Locate the cell with the specified text and output its (x, y) center coordinate. 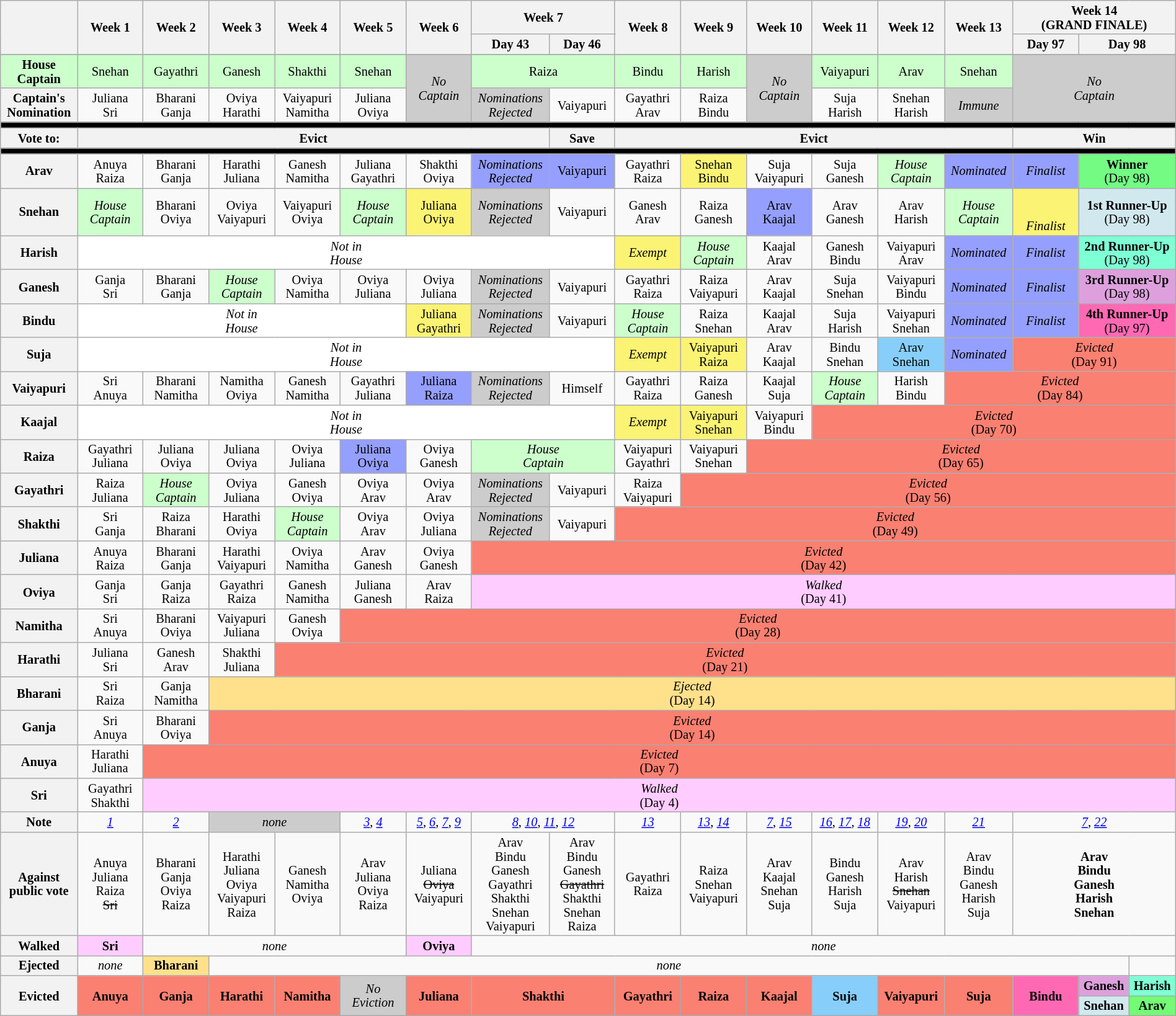
13, 14 (713, 822)
ShakthiOviya (439, 171)
GaneshBindu (845, 253)
Himself (582, 388)
Ejected(Day 14) (692, 693)
NoEviction (373, 996)
BharaniGanjaOviyaRaiza (176, 883)
Day 46 (582, 44)
HarishBindu (911, 388)
VaiyapuriGayathri (648, 457)
ShakthiJuliana (242, 660)
AravKaajalSnehanSuja (779, 883)
Week 7 (543, 17)
Evicted(Day 84) (1061, 388)
Day 97 (1046, 44)
VaiyapuriArav (911, 253)
Evicted(Day 65) (961, 457)
Evicted(Day 91) (1094, 355)
Winner(Day 98) (1127, 171)
Day 98 (1127, 44)
GayathriArav (648, 105)
Evicted(Day 28) (758, 625)
VaiyapuriRaiza (713, 355)
Ejected (39, 965)
OviyaHarathi (242, 105)
GaneshNamithaOviya (308, 883)
Immune (979, 105)
Walked (39, 945)
3rd Runner-Up(Day 98) (1127, 287)
5, 6, 7, 9 (439, 822)
21 (979, 822)
AnuyaJulianaRaizaSri (110, 883)
AravHarishSnehanVaiyapuri (911, 883)
SnehanBindu (713, 171)
Walked(Day 4) (660, 795)
RaizaBindu (713, 105)
HarathiOviya (242, 524)
BinduSnehan (845, 355)
Week 1 (110, 27)
Captain's Nomination (39, 105)
4th Runner-Up(Day 97) (1127, 320)
BharaniNamitha (176, 388)
Evicted(Day 56) (928, 490)
HarathiJulianaOviyaVaiyapuriRaiza (242, 883)
Week 9 (713, 27)
8, 10, 11, 12 (543, 822)
AravRaiza (439, 592)
Week 13 (979, 27)
Note (39, 822)
2 (176, 822)
VaiyapuriOviya (308, 212)
Evicted(Day 70) (994, 422)
3, 4 (373, 822)
SnehanHarish (911, 105)
SujaSnehan (845, 287)
Week 4 (308, 27)
JulianaGanesh (373, 592)
Vote to: (39, 138)
RaizaSnehan (713, 320)
JulianaRaiza (439, 388)
Arav Kaajal (779, 287)
19, 20 (911, 822)
SriRaiza (110, 693)
AravBinduGaneshHarishSnehan (1094, 883)
Week 11 (845, 27)
Vaiyapuri Bindu (779, 422)
Evicted(Day 14) (692, 727)
1st Runner-Up (Day 98) (1127, 212)
GanjaNamitha (176, 693)
SujaVaiyapuri (779, 171)
VaiyapuriNamitha (308, 105)
2nd Runner-Up(Day 98) (1127, 253)
7, 22 (1094, 822)
HarathiVaiyapuri (242, 558)
Week 8 (648, 27)
Week 10 (779, 27)
Day 43 (510, 44)
Againstpublic vote (39, 883)
16, 17, 18 (845, 822)
Win (1094, 138)
SujaGanesh (845, 171)
GayathriShakthi (110, 795)
AravSnehan (911, 355)
Week 5 (373, 27)
GanjaRaiza (176, 592)
OviyaVaiyapuri (242, 212)
Week 14(GRAND FINALE) (1094, 17)
Week 3 (242, 27)
AravBinduGaneshGayathriShakthiSnehanRaiza (582, 883)
VaiyapuriJuliana (242, 625)
1 (110, 822)
Evicted(Day 7) (660, 762)
Week 2 (176, 27)
RaizaSnehanVaiyapuri (713, 883)
Evicted(Day 49) (895, 524)
AravBinduGaneshHarishSuja (979, 883)
JulianaOviyaVaiyapuri (439, 883)
Save (582, 138)
7, 15 (779, 822)
AravJulianaOviyaRaiza (373, 883)
SriGanja (110, 524)
Walked(Day 41) (824, 592)
Week 6 (439, 27)
Evicted(Day 42) (824, 558)
13 (648, 822)
Week 12 (911, 27)
Evicted (39, 996)
Evicted(Day 21) (726, 660)
RaizaJuliana (110, 490)
AravHarish (911, 212)
Kaajal Suja (779, 388)
NamithaOviya (242, 388)
VaiyapuriBindu (911, 287)
AravBinduGaneshGayathriShakthiSnehanVaiyapuri (510, 883)
RaizaBharani (176, 524)
BinduGaneshHarish Suja (845, 883)
